From the cell containing the given text, extract its center point as [x, y] coordinate. 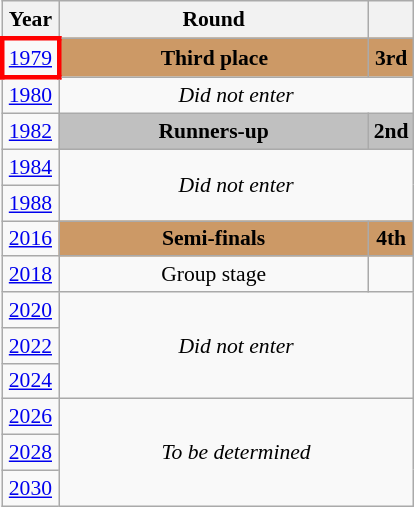
3rd [392, 58]
4th [392, 239]
Runners-up [214, 132]
Year [30, 20]
2018 [30, 275]
2016 [30, 239]
Group stage [214, 275]
1980 [30, 96]
Semi-finals [214, 239]
1988 [30, 203]
2030 [30, 488]
2022 [30, 346]
1984 [30, 168]
Third place [214, 58]
2nd [392, 132]
2026 [30, 417]
2020 [30, 310]
1979 [30, 58]
1982 [30, 132]
Round [214, 20]
2024 [30, 381]
2028 [30, 453]
To be determined [236, 452]
